Provide the (x, y) coordinate of the cell's center where the given text is located.  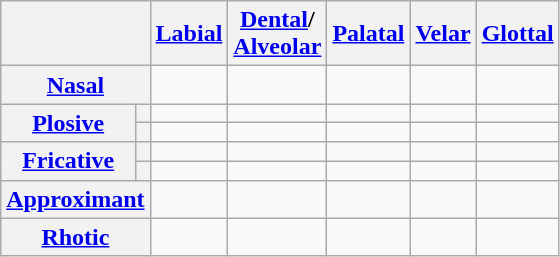
Fricative (68, 161)
Dental/Alveolar (278, 34)
Nasal (76, 85)
Rhotic (76, 237)
Glottal (518, 34)
Palatal (368, 34)
Velar (443, 34)
Labial (189, 34)
Plosive (68, 123)
Approximant (76, 199)
